From the cell containing the given text, extract its center point as (x, y) coordinate. 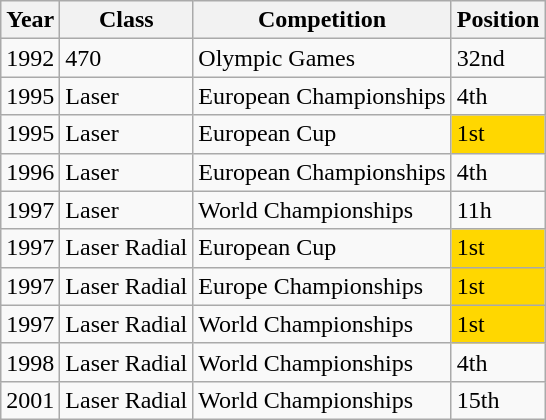
1998 (30, 362)
32nd (498, 58)
2001 (30, 400)
Competition (322, 20)
470 (126, 58)
1992 (30, 58)
Position (498, 20)
Year (30, 20)
15th (498, 400)
Europe Championships (322, 286)
11h (498, 210)
1996 (30, 172)
Olympic Games (322, 58)
Class (126, 20)
